Identify which cell holds the provided text, then report its [x, y] central coordinate. 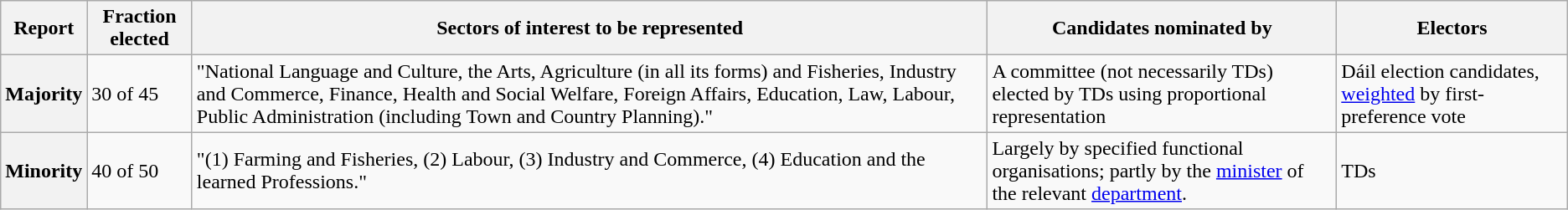
A committee (not necessarily TDs) elected by TDs using proportional representation [1163, 94]
Dáil election candidates, weighted by first-preference vote [1452, 94]
Report [44, 28]
30 of 45 [140, 94]
TDs [1452, 171]
Minority [44, 171]
Fraction elected [140, 28]
Candidates nominated by [1163, 28]
Largely by specified functional organisations; partly by the minister of the relevant department. [1163, 171]
"(1) Farming and Fisheries, (2) Labour, (3) Industry and Commerce, (4) Education and the learned Professions." [590, 171]
40 of 50 [140, 171]
Majority [44, 94]
Sectors of interest to be represented [590, 28]
Electors [1452, 28]
